Find where the given text appears and provide that cell's center as (x, y) coordinate. 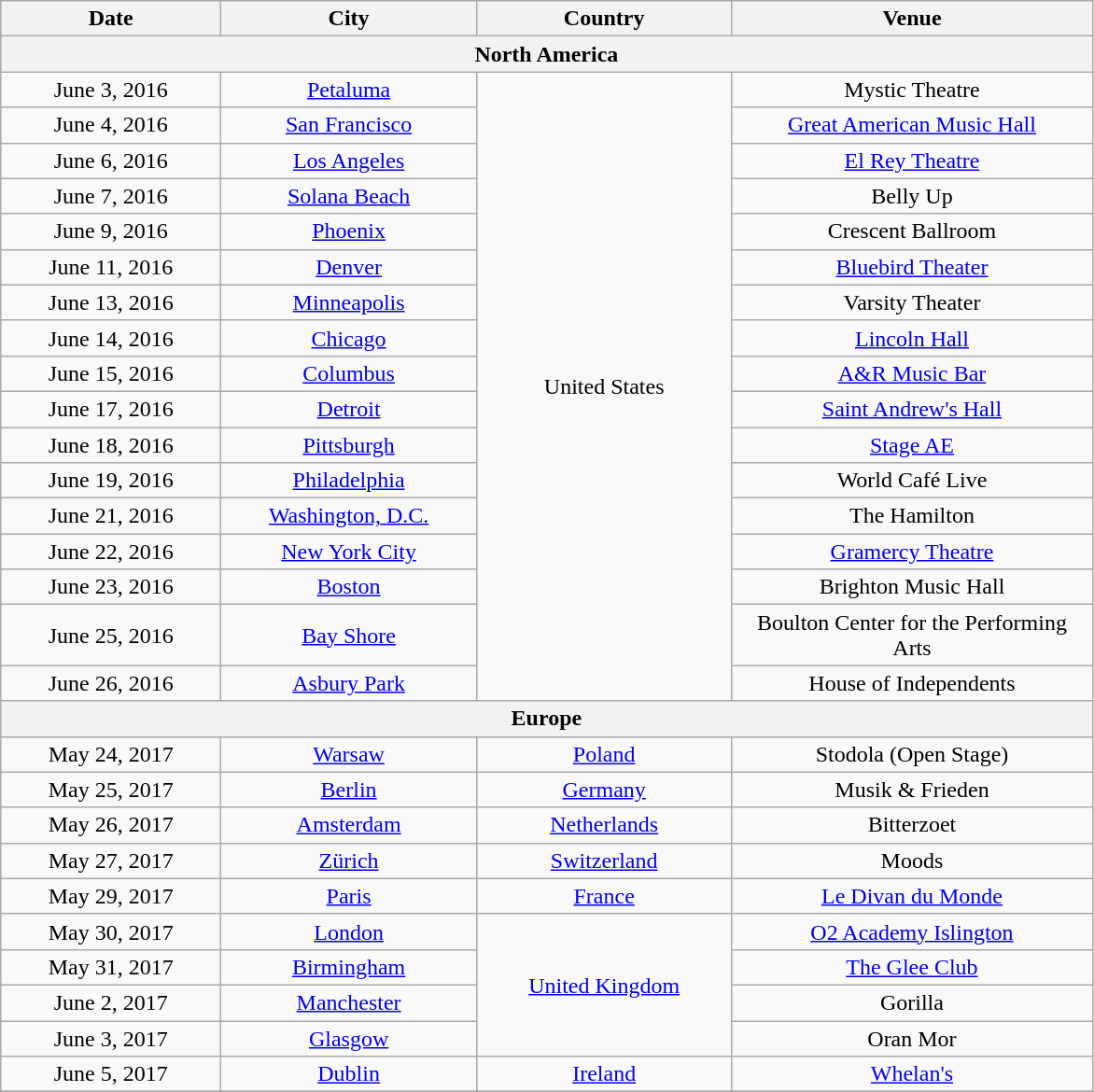
Great American Music Hall (912, 125)
Crescent Ballroom (912, 231)
Chicago (349, 338)
June 9, 2016 (111, 231)
Boston (349, 587)
Ireland (604, 1074)
United Kingdom (604, 985)
June 3, 2017 (111, 1039)
Date (111, 19)
June 17, 2016 (111, 409)
June 15, 2016 (111, 373)
Moods (912, 861)
June 4, 2016 (111, 125)
San Francisco (349, 125)
World Café Live (912, 481)
North America (547, 54)
June 6, 2016 (111, 161)
Paris (349, 896)
May 27, 2017 (111, 861)
Oran Mor (912, 1039)
London (349, 931)
The Glee Club (912, 967)
June 18, 2016 (111, 445)
Bay Shore (349, 635)
Glasgow (349, 1039)
Asbury Park (349, 683)
Belly Up (912, 196)
Whelan's (912, 1074)
Birmingham (349, 967)
Solana Beach (349, 196)
Poland (604, 754)
Gorilla (912, 1002)
Venue (912, 19)
Stodola (Open Stage) (912, 754)
Los Angeles (349, 161)
Columbus (349, 373)
Amsterdam (349, 825)
Musik & Frieden (912, 790)
May 25, 2017 (111, 790)
Lincoln Hall (912, 338)
May 30, 2017 (111, 931)
Minneapolis (349, 302)
Philadelphia (349, 481)
Berlin (349, 790)
City (349, 19)
Europe (547, 719)
June 11, 2016 (111, 267)
June 7, 2016 (111, 196)
Germany (604, 790)
A&R Music Bar (912, 373)
Gramercy Theatre (912, 552)
France (604, 896)
Warsaw (349, 754)
June 26, 2016 (111, 683)
O2 Academy Islington (912, 931)
May 24, 2017 (111, 754)
Stage AE (912, 445)
Boulton Center for the Performing Arts (912, 635)
Phoenix (349, 231)
Manchester (349, 1002)
June 25, 2016 (111, 635)
Switzerland (604, 861)
Petaluma (349, 90)
June 14, 2016 (111, 338)
Washington, D.C. (349, 516)
Country (604, 19)
Le Divan du Monde (912, 896)
June 2, 2017 (111, 1002)
June 19, 2016 (111, 481)
El Rey Theatre (912, 161)
Brighton Music Hall (912, 587)
Zürich (349, 861)
June 3, 2016 (111, 90)
Pittsburgh (349, 445)
Netherlands (604, 825)
Mystic Theatre (912, 90)
May 29, 2017 (111, 896)
Detroit (349, 409)
June 13, 2016 (111, 302)
June 5, 2017 (111, 1074)
Saint Andrew's Hall (912, 409)
Varsity Theater (912, 302)
House of Independents (912, 683)
May 31, 2017 (111, 967)
June 21, 2016 (111, 516)
Bitterzoet (912, 825)
Dublin (349, 1074)
June 23, 2016 (111, 587)
Denver (349, 267)
May 26, 2017 (111, 825)
The Hamilton (912, 516)
June 22, 2016 (111, 552)
Bluebird Theater (912, 267)
New York City (349, 552)
United States (604, 386)
